For the text-containing cell, return its midpoint in [x, y] coordinate format. 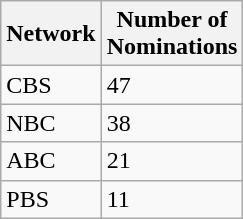
11 [172, 199]
PBS [51, 199]
CBS [51, 85]
NBC [51, 123]
21 [172, 161]
Network [51, 34]
ABC [51, 161]
47 [172, 85]
Number ofNominations [172, 34]
38 [172, 123]
